Return (x, y) of the center of cell containing provided text 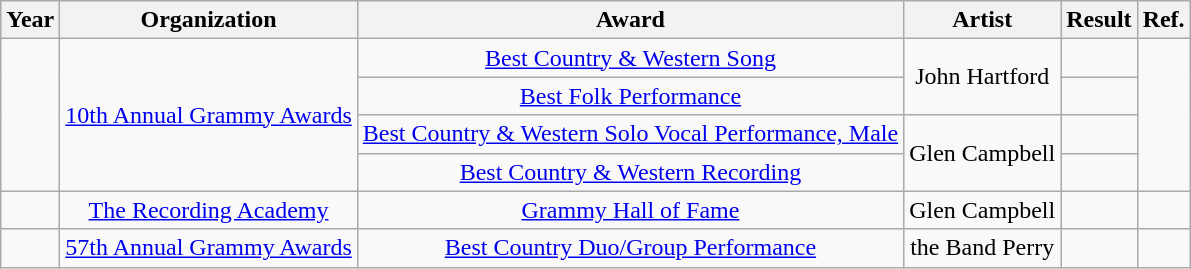
Award (630, 20)
Best Country Duo/Group Performance (630, 248)
Organization (208, 20)
Result (1099, 20)
Best Folk Performance (630, 96)
Best Country & Western Song (630, 58)
Ref. (1164, 20)
Best Country & Western Recording (630, 172)
Year (30, 20)
57th Annual Grammy Awards (208, 248)
the Band Perry (982, 248)
10th Annual Grammy Awards (208, 115)
Best Country & Western Solo Vocal Performance, Male (630, 134)
Artist (982, 20)
Grammy Hall of Fame (630, 210)
John Hartford (982, 77)
The Recording Academy (208, 210)
